Return [x, y] of the center of cell containing provided text 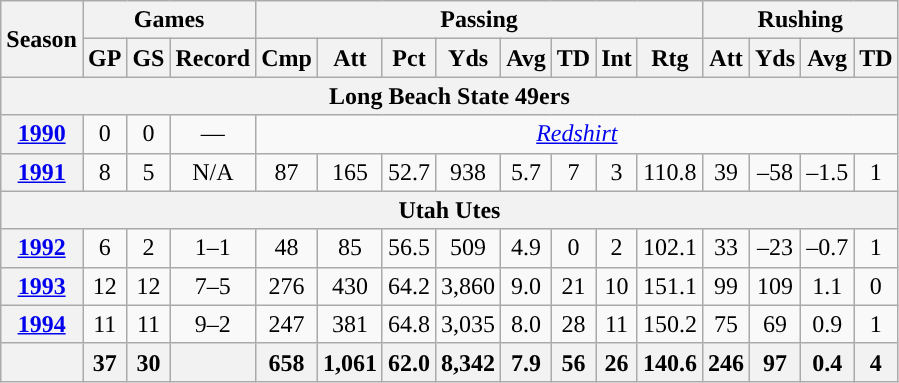
102.1 [670, 248]
1,061 [350, 362]
140.6 [670, 362]
0.4 [828, 362]
1990 [42, 134]
8,342 [468, 362]
48 [287, 248]
–58 [776, 172]
–1.5 [828, 172]
3,860 [468, 286]
56 [573, 362]
276 [287, 286]
64.8 [408, 324]
69 [776, 324]
247 [287, 324]
1994 [42, 324]
62.0 [408, 362]
Games [168, 20]
N/A [213, 172]
151.1 [670, 286]
97 [776, 362]
75 [726, 324]
1992 [42, 248]
4.9 [526, 248]
5 [148, 172]
165 [350, 172]
Int [617, 58]
–23 [776, 248]
Record [213, 58]
87 [287, 172]
GP [104, 58]
1993 [42, 286]
4 [876, 362]
7 [573, 172]
1.1 [828, 286]
33 [726, 248]
509 [468, 248]
21 [573, 286]
–0.7 [828, 248]
3 [617, 172]
Passing [480, 20]
8 [104, 172]
7–5 [213, 286]
Cmp [287, 58]
39 [726, 172]
26 [617, 362]
5.7 [526, 172]
Rushing [800, 20]
110.8 [670, 172]
658 [287, 362]
28 [573, 324]
1991 [42, 172]
56.5 [408, 248]
64.2 [408, 286]
9–2 [213, 324]
938 [468, 172]
99 [726, 286]
85 [350, 248]
150.2 [670, 324]
10 [617, 286]
― [213, 134]
9.0 [526, 286]
Utah Utes [450, 210]
30 [148, 362]
GS [148, 58]
109 [776, 286]
Rtg [670, 58]
7.9 [526, 362]
52.7 [408, 172]
37 [104, 362]
3,035 [468, 324]
Redshirt [577, 134]
Long Beach State 49ers [450, 96]
8.0 [526, 324]
6 [104, 248]
Season [42, 39]
381 [350, 324]
0.9 [828, 324]
430 [350, 286]
Pct [408, 58]
246 [726, 362]
1–1 [213, 248]
